Provide the [X, Y] coordinate of the cell's center where the given text is located.  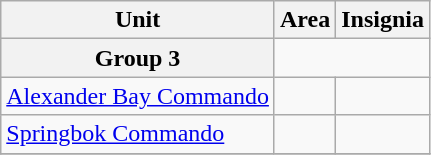
Springbok Commando [138, 134]
Alexander Bay Commando [138, 96]
Group 3 [138, 58]
Insignia [383, 20]
Area [304, 20]
Unit [138, 20]
